Locate the cell with the specified text and output its [x, y] center coordinate. 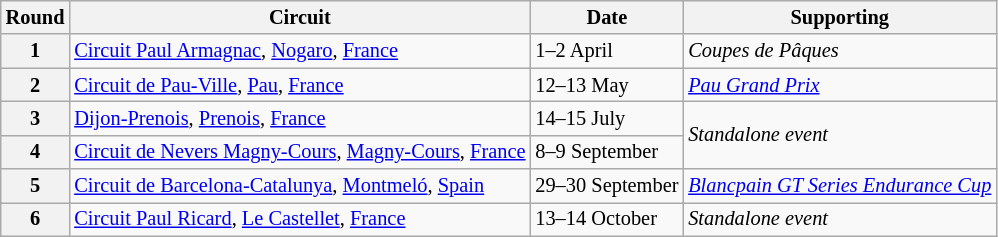
Blancpain GT Series Endurance Cup [840, 186]
1 [36, 51]
13–14 October [606, 219]
29–30 September [606, 186]
Round [36, 17]
Coupes de Pâques [840, 51]
5 [36, 186]
6 [36, 219]
14–15 July [606, 118]
4 [36, 152]
Circuit Paul Armagnac, Nogaro, France [300, 51]
3 [36, 118]
8–9 September [606, 152]
1–2 April [606, 51]
Circuit de Pau-Ville, Pau, France [300, 85]
Circuit [300, 17]
Date [606, 17]
12–13 May [606, 85]
Circuit de Barcelona-Catalunya, Montmeló, Spain [300, 186]
Circuit de Nevers Magny-Cours, Magny-Cours, France [300, 152]
Supporting [840, 17]
Pau Grand Prix [840, 85]
2 [36, 85]
Circuit Paul Ricard, Le Castellet, France [300, 219]
Dijon-Prenois, Prenois, France [300, 118]
